Search for the cell housing the specified text and yield its [x, y] center coordinate. 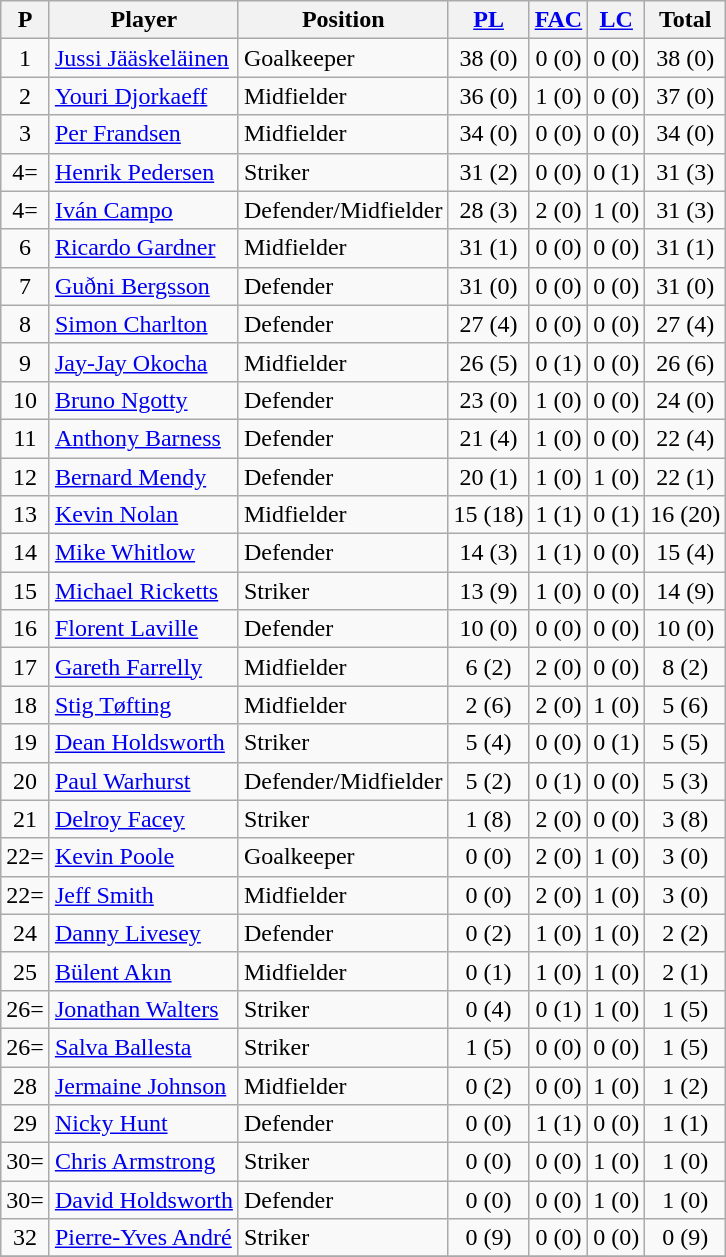
5 (4) [488, 743]
13 (9) [488, 591]
Jussi Jääskeläinen [144, 58]
Nicky Hunt [144, 1124]
Bülent Akın [144, 971]
2 (2) [686, 933]
15 (18) [488, 515]
2 (6) [488, 705]
20 [26, 781]
2 [26, 96]
5 (2) [488, 781]
26 (5) [488, 362]
29 [26, 1124]
3 [26, 134]
9 [26, 362]
Mike Whitlow [144, 553]
25 [26, 971]
36 (0) [488, 96]
12 [26, 477]
18 [26, 705]
20 (1) [488, 477]
Danny Livesey [144, 933]
26 (6) [686, 362]
Guðni Bergsson [144, 286]
Position [343, 20]
Jermaine Johnson [144, 1085]
David Holdsworth [144, 1200]
5 (5) [686, 743]
Total [686, 20]
5 (6) [686, 705]
Pierre-Yves André [144, 1238]
Jay-Jay Okocha [144, 362]
6 [26, 248]
3 (8) [686, 819]
Chris Armstrong [144, 1162]
15 [26, 591]
Simon Charlton [144, 324]
28 [26, 1085]
Paul Warhurst [144, 781]
Jeff Smith [144, 895]
Delroy Facey [144, 819]
2 (1) [686, 971]
Player [144, 20]
P [26, 20]
17 [26, 667]
5 (3) [686, 781]
24 [26, 933]
7 [26, 286]
28 (3) [488, 210]
LC [616, 20]
22 (1) [686, 477]
24 (0) [686, 400]
8 [26, 324]
Kevin Nolan [144, 515]
Florent Laville [144, 629]
Jonathan Walters [144, 1009]
Stig Tøfting [144, 705]
Gareth Farrelly [144, 667]
31 (2) [488, 172]
Ricardo Gardner [144, 248]
23 (0) [488, 400]
15 (4) [686, 553]
1 (8) [488, 819]
FAC [558, 20]
Dean Holdsworth [144, 743]
Youri Djorkaeff [144, 96]
22 (4) [686, 438]
13 [26, 515]
1 (2) [686, 1085]
19 [26, 743]
Per Frandsen [144, 134]
0 (4) [488, 1009]
14 (3) [488, 553]
Salva Ballesta [144, 1047]
16 [26, 629]
8 (2) [686, 667]
6 (2) [488, 667]
Henrik Pedersen [144, 172]
21 [26, 819]
37 (0) [686, 96]
Bruno Ngotty [144, 400]
11 [26, 438]
32 [26, 1238]
Anthony Barness [144, 438]
Kevin Poole [144, 857]
10 [26, 400]
14 (9) [686, 591]
Michael Ricketts [144, 591]
1 [26, 58]
Iván Campo [144, 210]
PL [488, 20]
16 (20) [686, 515]
21 (4) [488, 438]
Bernard Mendy [144, 477]
14 [26, 553]
